Search for the cell housing the specified text and yield its [x, y] center coordinate. 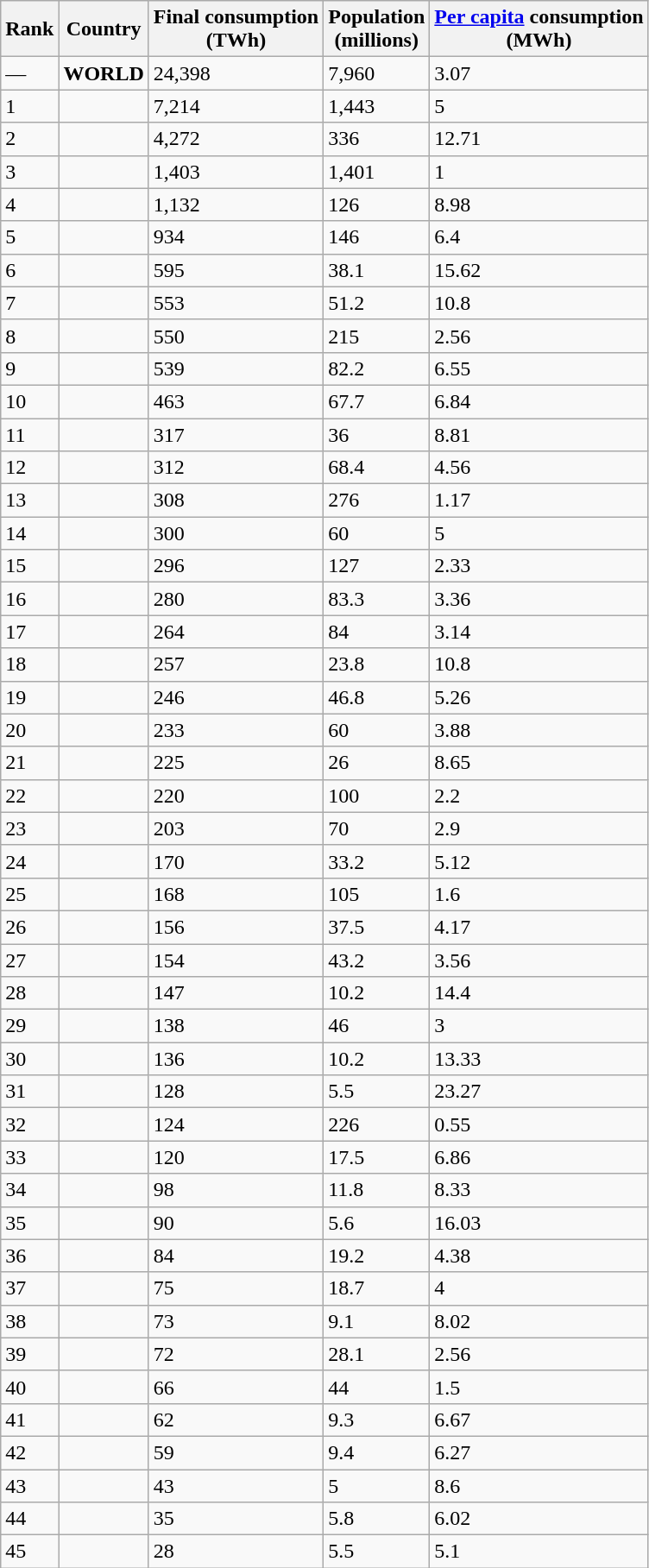
18.7 [376, 1288]
8 [29, 336]
37 [29, 1288]
6.27 [539, 1452]
1.5 [539, 1387]
105 [376, 894]
4.56 [539, 468]
539 [236, 368]
0.55 [539, 1124]
24,398 [236, 73]
98 [236, 1190]
8.81 [539, 434]
16.03 [539, 1223]
33.2 [376, 861]
46 [376, 1026]
59 [236, 1452]
156 [236, 927]
146 [376, 237]
154 [236, 960]
15.62 [539, 270]
9.1 [376, 1321]
463 [236, 401]
27 [29, 960]
8.65 [539, 763]
6 [29, 270]
45 [29, 1552]
3.14 [539, 632]
68.4 [376, 468]
233 [236, 730]
38 [29, 1321]
4.17 [539, 927]
2.2 [539, 796]
32 [29, 1124]
40 [29, 1387]
12 [29, 468]
42 [29, 1452]
3.07 [539, 73]
37.5 [376, 927]
23 [29, 828]
41 [29, 1420]
553 [236, 303]
215 [376, 336]
6.86 [539, 1157]
73 [236, 1321]
34 [29, 1190]
17.5 [376, 1157]
9 [29, 368]
6.84 [539, 401]
21 [29, 763]
19 [29, 697]
14.4 [539, 993]
170 [236, 861]
11 [29, 434]
Final consumption(TWh) [236, 29]
1,443 [376, 106]
9.3 [376, 1420]
934 [236, 237]
12.71 [539, 139]
62 [236, 1420]
11.8 [376, 1190]
312 [236, 468]
3.36 [539, 599]
120 [236, 1157]
276 [376, 501]
90 [236, 1223]
1,403 [236, 172]
25 [29, 894]
280 [236, 599]
5.26 [539, 697]
8.33 [539, 1190]
WORLD [104, 73]
Country [104, 29]
336 [376, 139]
23.8 [376, 664]
22 [29, 796]
147 [236, 993]
3.56 [539, 960]
7,960 [376, 73]
1.6 [539, 894]
38.1 [376, 270]
2.9 [539, 828]
Population(millions) [376, 29]
257 [236, 664]
6.4 [539, 237]
72 [236, 1354]
9.4 [376, 1452]
66 [236, 1387]
13.33 [539, 1059]
28.1 [376, 1354]
13 [29, 501]
264 [236, 632]
225 [236, 763]
33 [29, 1157]
550 [236, 336]
31 [29, 1092]
75 [236, 1288]
2 [29, 139]
43.2 [376, 960]
100 [376, 796]
317 [236, 434]
70 [376, 828]
24 [29, 861]
19.2 [376, 1256]
29 [29, 1026]
136 [236, 1059]
20 [29, 730]
23.27 [539, 1092]
595 [236, 270]
83.3 [376, 599]
1,132 [236, 205]
5.8 [376, 1519]
16 [29, 599]
203 [236, 828]
226 [376, 1124]
39 [29, 1354]
— [29, 73]
4,272 [236, 139]
220 [236, 796]
168 [236, 894]
67.7 [376, 401]
14 [29, 533]
Per capita consumption (MWh) [539, 29]
5.6 [376, 1223]
6.67 [539, 1420]
246 [236, 697]
7 [29, 303]
1,401 [376, 172]
51.2 [376, 303]
128 [236, 1092]
127 [376, 566]
8.98 [539, 205]
7,214 [236, 106]
5.12 [539, 861]
Rank [29, 29]
124 [236, 1124]
308 [236, 501]
82.2 [376, 368]
4.38 [539, 1256]
6.55 [539, 368]
15 [29, 566]
46.8 [376, 697]
126 [376, 205]
6.02 [539, 1519]
300 [236, 533]
18 [29, 664]
296 [236, 566]
3.88 [539, 730]
30 [29, 1059]
1.17 [539, 501]
2.33 [539, 566]
138 [236, 1026]
10 [29, 401]
5.1 [539, 1552]
17 [29, 632]
8.02 [539, 1321]
8.6 [539, 1485]
